Capture the cell that displays the provided text and extract its [X, Y] central coordinate. 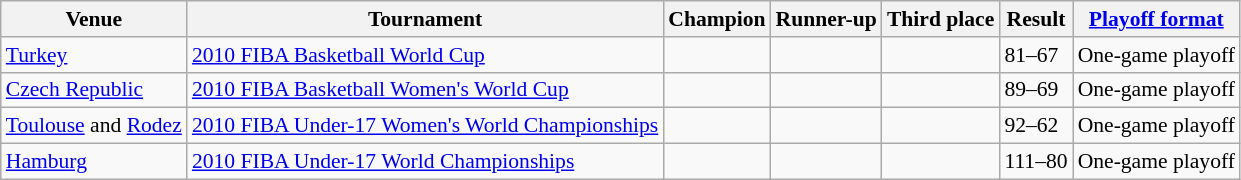
Hamburg [94, 162]
Runner-up [826, 19]
Turkey [94, 55]
Result [1036, 19]
89–69 [1036, 90]
111–80 [1036, 162]
Playoff format [1156, 19]
2010 FIBA Basketball World Cup [425, 55]
81–67 [1036, 55]
Venue [94, 19]
2010 FIBA Basketball Women's World Cup [425, 90]
2010 FIBA Under-17 World Championships [425, 162]
2010 FIBA Under-17 Women's World Championships [425, 126]
Champion [716, 19]
Toulouse and Rodez [94, 126]
92–62 [1036, 126]
Tournament [425, 19]
Czech Republic [94, 90]
Third place [940, 19]
